Search for the cell housing the specified text and yield its [X, Y] center coordinate. 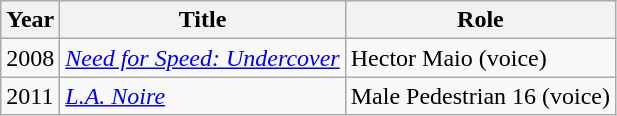
Hector Maio (voice) [480, 58]
2011 [30, 96]
Year [30, 20]
Role [480, 20]
Title [202, 20]
L.A. Noire [202, 96]
Male Pedestrian 16 (voice) [480, 96]
Need for Speed: Undercover [202, 58]
2008 [30, 58]
